Detect which cell encompasses the target text, then output its (x, y) center coordinate. 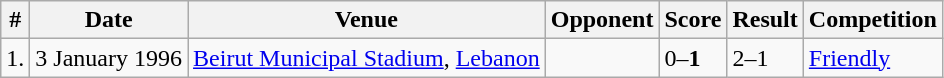
1. (16, 58)
Date (109, 20)
0–1 (693, 58)
2–1 (765, 58)
Friendly (872, 58)
Beirut Municipal Stadium, Lebanon (367, 58)
Score (693, 20)
3 January 1996 (109, 58)
Result (765, 20)
Opponent (602, 20)
Competition (872, 20)
# (16, 20)
Venue (367, 20)
